Return the (X, Y) coordinate for the center point of the cell that contains the specified text.  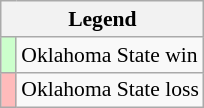
Oklahoma State win (110, 55)
Oklahoma State loss (110, 90)
Legend (102, 19)
